For the text-containing cell, return its midpoint in [X, Y] coordinate format. 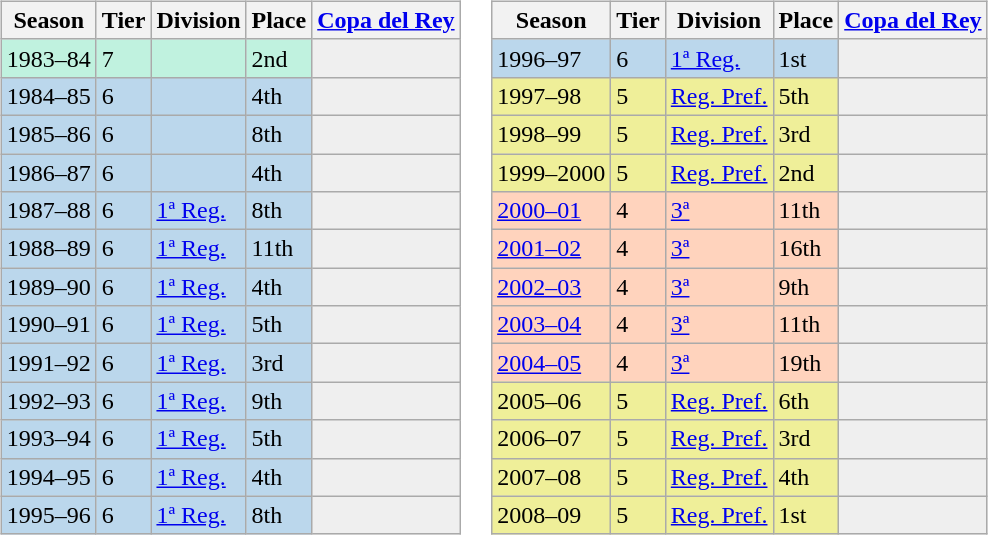
1993–94 [48, 439]
2007–08 [552, 477]
1997–98 [552, 96]
1994–95 [48, 477]
2004–05 [552, 363]
1990–91 [48, 325]
1983–84 [48, 58]
19th [806, 363]
1989–90 [48, 287]
1995–96 [48, 515]
1986–87 [48, 173]
1992–93 [48, 401]
1991–92 [48, 363]
1988–89 [48, 249]
7 [124, 58]
6th [806, 401]
1999–2000 [552, 173]
1987–88 [48, 211]
2002–03 [552, 287]
2006–07 [552, 439]
1985–86 [48, 134]
2003–04 [552, 325]
16th [806, 249]
2001–02 [552, 249]
1998–99 [552, 134]
2005–06 [552, 401]
2008–09 [552, 515]
1996–97 [552, 58]
1984–85 [48, 96]
2000–01 [552, 211]
